Detect which cell encompasses the target text, then output its [x, y] center coordinate. 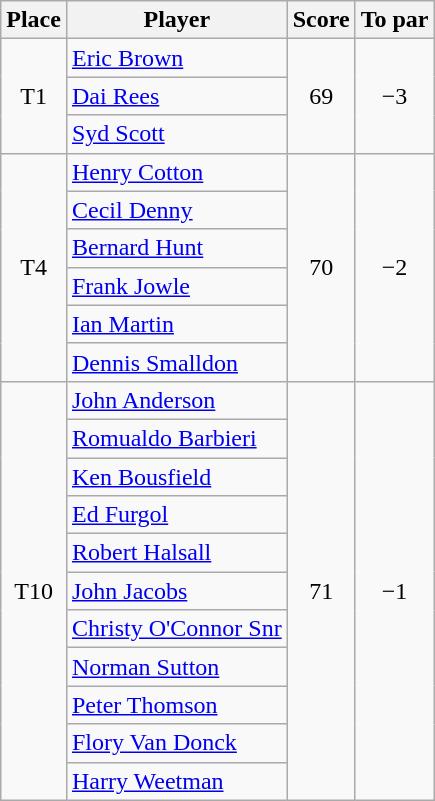
T4 [34, 267]
Henry Cotton [176, 172]
Eric Brown [176, 58]
−1 [394, 590]
Dai Rees [176, 96]
T1 [34, 96]
71 [321, 590]
Dennis Smalldon [176, 362]
Syd Scott [176, 134]
John Anderson [176, 400]
Ian Martin [176, 324]
John Jacobs [176, 591]
Player [176, 20]
Harry Weetman [176, 781]
Ed Furgol [176, 515]
Bernard Hunt [176, 248]
Romualdo Barbieri [176, 438]
69 [321, 96]
70 [321, 267]
Peter Thomson [176, 705]
Frank Jowle [176, 286]
Christy O'Connor Snr [176, 629]
Place [34, 20]
−3 [394, 96]
To par [394, 20]
−2 [394, 267]
Norman Sutton [176, 667]
Robert Halsall [176, 553]
Flory Van Donck [176, 743]
T10 [34, 590]
Ken Bousfield [176, 477]
Score [321, 20]
Cecil Denny [176, 210]
